From the cell containing the given text, extract its center point as (X, Y) coordinate. 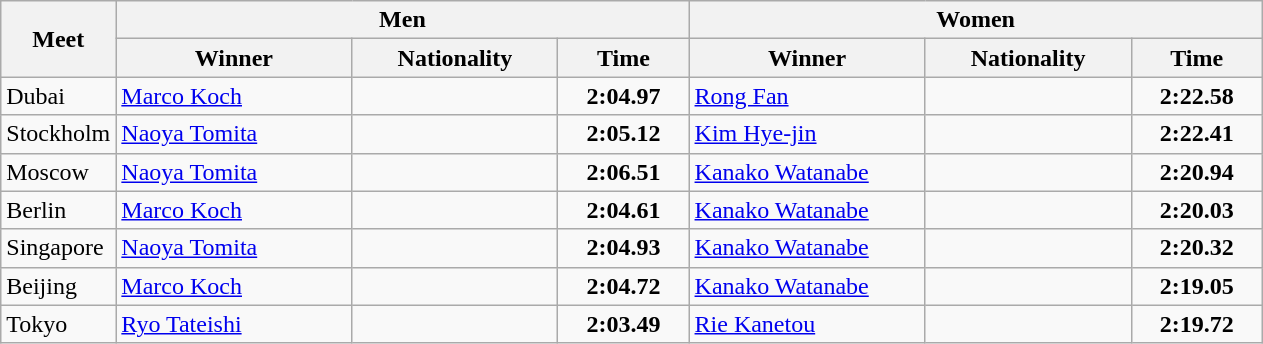
Ryo Tateishi (234, 324)
Women (976, 20)
Singapore (58, 248)
2:04.93 (624, 248)
Stockholm (58, 134)
2:05.12 (624, 134)
Men (402, 20)
2:20.03 (1196, 210)
2:20.94 (1196, 172)
Berlin (58, 210)
2:03.49 (624, 324)
Meet (58, 39)
2:04.61 (624, 210)
2:20.32 (1196, 248)
2:22.58 (1196, 96)
Rong Fan (807, 96)
Moscow (58, 172)
Kim Hye-jin (807, 134)
Tokyo (58, 324)
2:04.72 (624, 286)
Beijing (58, 286)
2:19.72 (1196, 324)
2:19.05 (1196, 286)
2:04.97 (624, 96)
2:22.41 (1196, 134)
Dubai (58, 96)
2:06.51 (624, 172)
Rie Kanetou (807, 324)
